Identify which cell holds the provided text, then report its (X, Y) central coordinate. 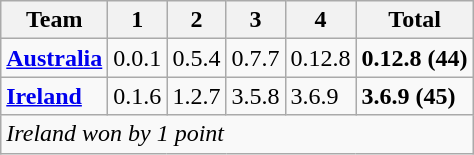
0.0.1 (138, 58)
0.1.6 (138, 96)
0.12.8 (44) (414, 58)
Team (54, 20)
Australia (54, 58)
Ireland (54, 96)
1.2.7 (196, 96)
3.6.9 (45) (414, 96)
Ireland won by 1 point (237, 134)
Total (414, 20)
0.7.7 (256, 58)
3 (256, 20)
3.6.9 (320, 96)
4 (320, 20)
2 (196, 20)
3.5.8 (256, 96)
0.5.4 (196, 58)
1 (138, 20)
0.12.8 (320, 58)
